Determine the [x, y] coordinate at the center of the cell enclosing the given text.  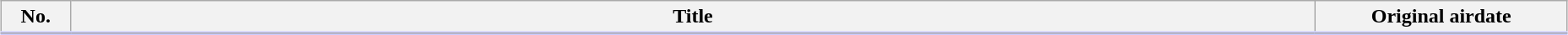
Original airdate [1441, 17]
Title [693, 17]
No. [35, 17]
